Provide the [x, y] coordinate of the cell's center where the given text is located.  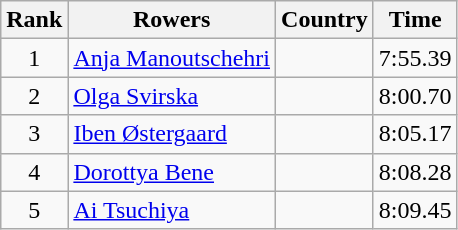
4 [34, 172]
Time [415, 20]
8:05.17 [415, 134]
Anja Manoutschehri [172, 58]
Iben Østergaard [172, 134]
Rowers [172, 20]
2 [34, 96]
8:08.28 [415, 172]
5 [34, 210]
Country [325, 20]
Ai Tsuchiya [172, 210]
8:09.45 [415, 210]
7:55.39 [415, 58]
1 [34, 58]
3 [34, 134]
8:00.70 [415, 96]
Olga Svirska [172, 96]
Dorottya Bene [172, 172]
Rank [34, 20]
